Output the [x, y] coordinate of the center of the cell containing the given text.  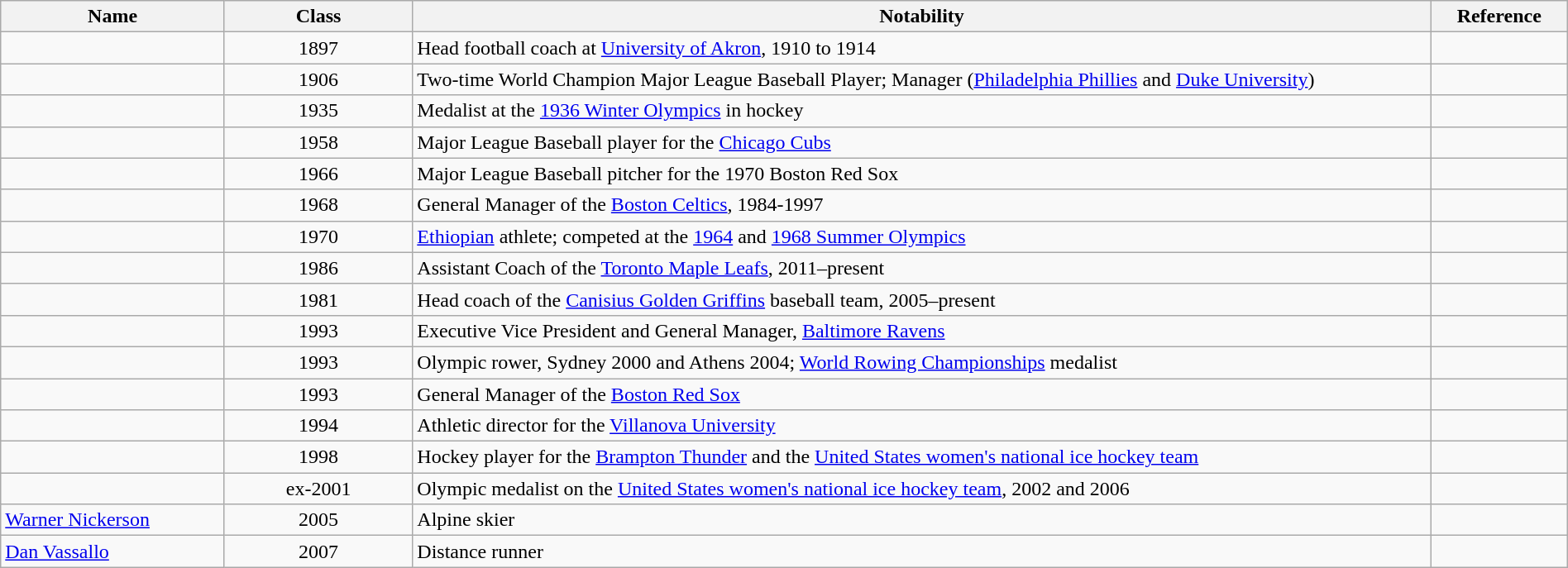
General Manager of the Boston Red Sox [921, 394]
Medalist at the 1936 Winter Olympics in hockey [921, 111]
General Manager of the Boston Celtics, 1984-1997 [921, 205]
1906 [318, 79]
1998 [318, 457]
Olympic rower, Sydney 2000 and Athens 2004; World Rowing Championships medalist [921, 362]
Dan Vassallo [112, 551]
Notability [921, 17]
ex-2001 [318, 489]
2005 [318, 520]
Class [318, 17]
1986 [318, 268]
Hockey player for the Brampton Thunder and the United States women's national ice hockey team [921, 457]
Alpine skier [921, 520]
1994 [318, 426]
Ethiopian athlete; competed at the 1964 and 1968 Summer Olympics [921, 236]
Head coach of the Canisius Golden Griffins baseball team, 2005–present [921, 299]
1958 [318, 142]
1935 [318, 111]
Distance runner [921, 551]
Head football coach at University of Akron, 1910 to 1914 [921, 48]
Major League Baseball pitcher for the 1970 Boston Red Sox [921, 174]
Two-time World Champion Major League Baseball Player; Manager (Philadelphia Phillies and Duke University) [921, 79]
1897 [318, 48]
Athletic director for the Villanova University [921, 426]
Name [112, 17]
Major League Baseball player for the Chicago Cubs [921, 142]
1970 [318, 236]
Reference [1499, 17]
1966 [318, 174]
2007 [318, 551]
1968 [318, 205]
Olympic medalist on the United States women's national ice hockey team, 2002 and 2006 [921, 489]
Assistant Coach of the Toronto Maple Leafs, 2011–present [921, 268]
1981 [318, 299]
Executive Vice President and General Manager, Baltimore Ravens [921, 331]
Warner Nickerson [112, 520]
